Return the (x, y) coordinate for the center point of the cell that contains the specified text.  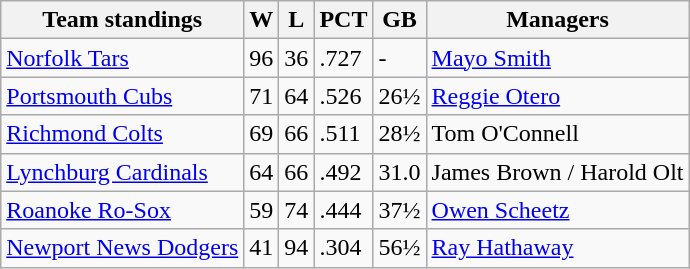
59 (262, 210)
74 (296, 210)
PCT (344, 20)
.727 (344, 58)
.492 (344, 172)
31.0 (400, 172)
26½ (400, 96)
Roanoke Ro-Sox (122, 210)
.444 (344, 210)
GB (400, 20)
Norfolk Tars (122, 58)
- (400, 58)
28½ (400, 134)
.304 (344, 248)
36 (296, 58)
Ray Hathaway (558, 248)
W (262, 20)
.526 (344, 96)
Tom O'Connell (558, 134)
Team standings (122, 20)
69 (262, 134)
Portsmouth Cubs (122, 96)
94 (296, 248)
37½ (400, 210)
71 (262, 96)
Managers (558, 20)
Lynchburg Cardinals (122, 172)
Richmond Colts (122, 134)
James Brown / Harold Olt (558, 172)
.511 (344, 134)
Mayo Smith (558, 58)
Newport News Dodgers (122, 248)
Owen Scheetz (558, 210)
41 (262, 248)
56½ (400, 248)
Reggie Otero (558, 96)
96 (262, 58)
L (296, 20)
